Scan for the cell matching the given text and deliver its [X, Y] coordinate at center. 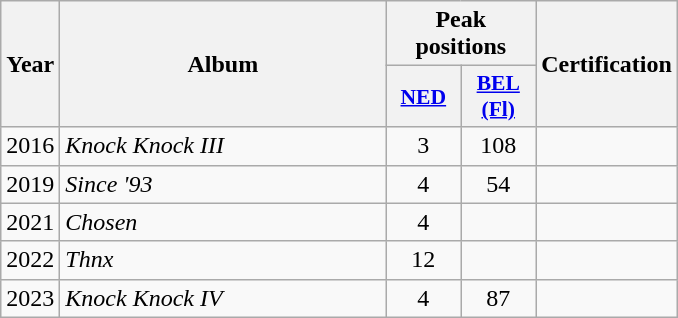
Certification [607, 64]
12 [424, 260]
Year [30, 64]
54 [498, 184]
2019 [30, 184]
Knock Knock III [223, 146]
Album [223, 64]
108 [498, 146]
BEL (Fl) [498, 96]
Since '93 [223, 184]
2022 [30, 260]
2016 [30, 146]
Chosen [223, 222]
Peak positions [461, 34]
Knock Knock IV [223, 298]
NED [424, 96]
Thnx [223, 260]
3 [424, 146]
2021 [30, 222]
87 [498, 298]
2023 [30, 298]
